Find where the given text appears and provide that cell's center as (X, Y) coordinate. 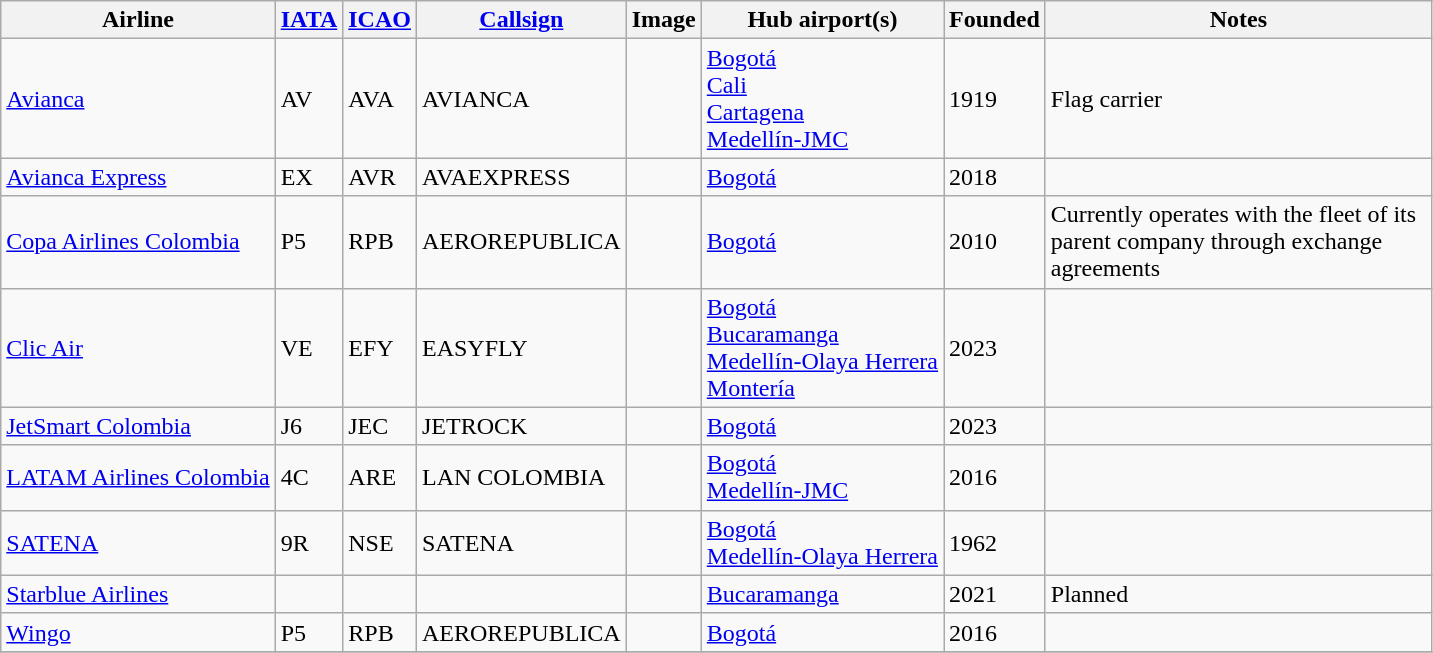
EX (309, 177)
VE (309, 348)
2021 (995, 594)
IATA (309, 20)
Planned (1238, 594)
BogotáBucaramangaMedellín-Olaya HerreraMontería (822, 348)
J6 (309, 426)
JEC (380, 426)
Avianca (138, 98)
AVA (380, 98)
AVIANCA (521, 98)
Bucaramanga (822, 594)
AVAEXPRESS (521, 177)
ICAO (380, 20)
2010 (995, 242)
1919 (995, 98)
AV (309, 98)
1962 (995, 542)
EFY (380, 348)
4C (309, 478)
Notes (1238, 20)
NSE (380, 542)
Avianca Express (138, 177)
Flag carrier (1238, 98)
Founded (995, 20)
2018 (995, 177)
Clic Air (138, 348)
BogotáMedellín-JMC (822, 478)
9R (309, 542)
LAN COLOMBIA (521, 478)
BogotáMedellín-Olaya Herrera (822, 542)
LATAM Airlines Colombia (138, 478)
Image (664, 20)
Callsign (521, 20)
AVR (380, 177)
Copa Airlines Colombia (138, 242)
Wingo (138, 632)
Airline (138, 20)
EASYFLY (521, 348)
JetSmart Colombia (138, 426)
JETROCK (521, 426)
Starblue Airlines (138, 594)
ARE (380, 478)
Hub airport(s) (822, 20)
Currently operates with the fleet of its parent company through exchange agreements (1238, 242)
BogotáCaliCartagenaMedellín-JMC (822, 98)
